Provide the (X, Y) coordinate of the cell's center where the given text is located.  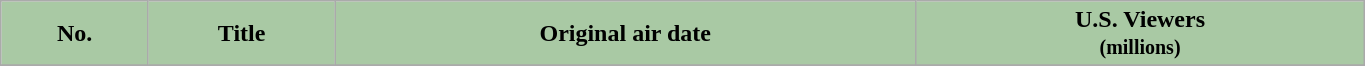
U.S. Viewers(millions) (1140, 34)
Title (241, 34)
Original air date (626, 34)
No. (75, 34)
